Output the [x, y] coordinate of the center of the cell containing the given text.  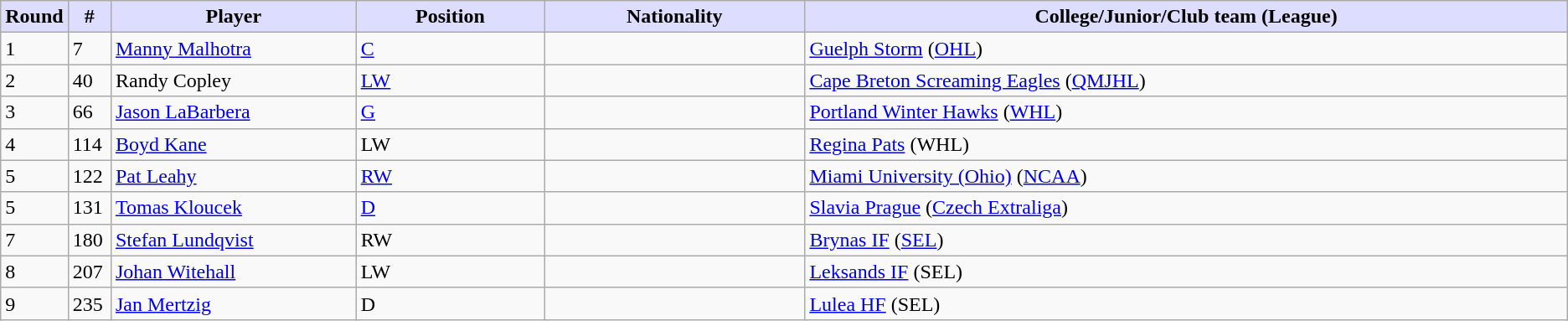
9 [34, 303]
Lulea HF (SEL) [1186, 303]
# [89, 17]
Position [450, 17]
Jan Mertzig [233, 303]
Manny Malhotra [233, 49]
Cape Breton Screaming Eagles (QMJHL) [1186, 80]
131 [89, 208]
8 [34, 272]
180 [89, 240]
Round [34, 17]
Boyd Kane [233, 144]
Regina Pats (WHL) [1186, 144]
Portland Winter Hawks (WHL) [1186, 112]
66 [89, 112]
Miami University (Ohio) (NCAA) [1186, 176]
College/Junior/Club team (League) [1186, 17]
235 [89, 303]
Stefan Lundqvist [233, 240]
Randy Copley [233, 80]
Jason LaBarbera [233, 112]
C [450, 49]
Tomas Kloucek [233, 208]
1 [34, 49]
114 [89, 144]
Pat Leahy [233, 176]
207 [89, 272]
Nationality [675, 17]
Johan Witehall [233, 272]
Slavia Prague (Czech Extraliga) [1186, 208]
G [450, 112]
3 [34, 112]
122 [89, 176]
Guelph Storm (OHL) [1186, 49]
2 [34, 80]
Leksands IF (SEL) [1186, 272]
40 [89, 80]
Brynas IF (SEL) [1186, 240]
4 [34, 144]
Player [233, 17]
